Pinpoint the cell where the given text exists, returning its (x, y) midpoint coordinate. 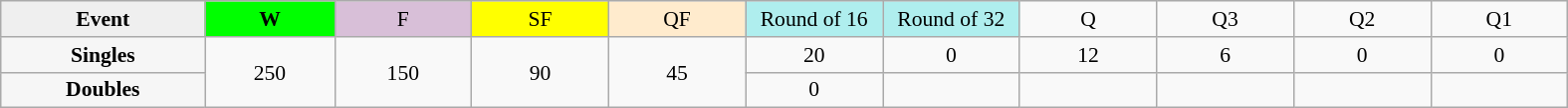
F (403, 19)
90 (541, 72)
Q2 (1362, 19)
QF (677, 19)
250 (270, 72)
Round of 32 (951, 19)
Singles (104, 55)
Event (104, 19)
20 (814, 55)
12 (1088, 55)
45 (677, 72)
SF (541, 19)
6 (1226, 55)
Q3 (1226, 19)
Doubles (104, 90)
Q (1088, 19)
150 (403, 72)
Q1 (1499, 19)
Round of 16 (814, 19)
W (270, 19)
